Search for the cell housing the specified text and yield its [x, y] center coordinate. 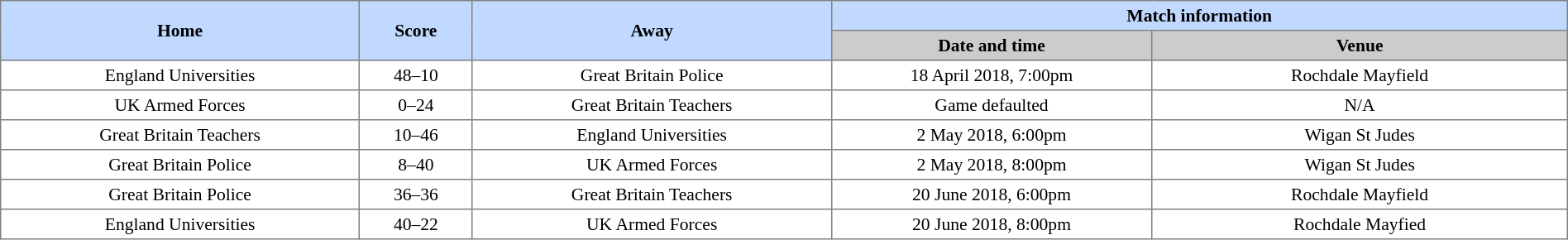
Game defaulted [992, 105]
2 May 2018, 6:00pm [992, 135]
8–40 [415, 165]
Match information [1199, 16]
N/A [1360, 105]
40–22 [415, 224]
Score [415, 31]
Date and time [992, 46]
20 June 2018, 6:00pm [992, 194]
10–46 [415, 135]
2 May 2018, 8:00pm [992, 165]
36–36 [415, 194]
Away [652, 31]
18 April 2018, 7:00pm [992, 75]
Home [180, 31]
20 June 2018, 8:00pm [992, 224]
Venue [1360, 46]
Rochdale Mayfied [1360, 224]
48–10 [415, 75]
0–24 [415, 105]
